Pinpoint the cell where the given text exists, returning its [X, Y] midpoint coordinate. 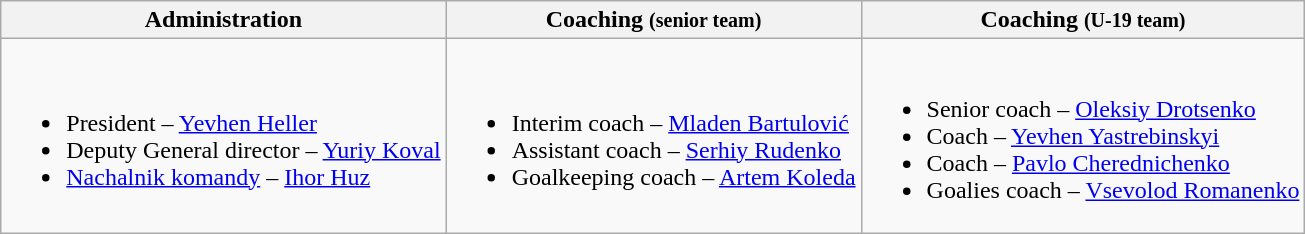
Senior coach – Oleksiy DrotsenkoCoach – Yevhen YastrebinskyiCoach – Pavlo CherednichenkoGoalies coach – Vsevolod Romanenko [1083, 136]
President – Yevhen HellerDeputy General director – Yuriy KovalNachalnik komandy – Ihor Huz [224, 136]
Administration [224, 20]
Coaching (senior team) [654, 20]
Coaching (U-19 team) [1083, 20]
Interim coach – Mladen BartulovićAssistant coach – Serhiy RudenkoGoalkeeping coach – Artem Koleda [654, 136]
